Find where the given text appears and provide that cell's center as [X, Y] coordinate. 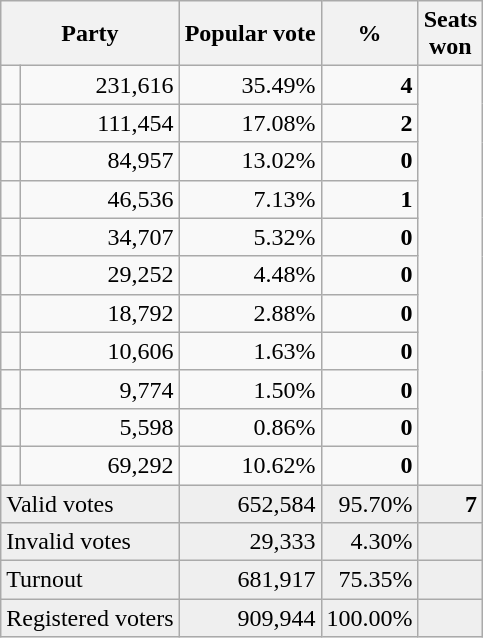
909,944 [250, 618]
29,252 [100, 275]
7 [450, 503]
18,792 [100, 313]
Registered voters [90, 618]
2 [370, 123]
34,707 [100, 237]
Invalid votes [90, 542]
13.02% [250, 161]
1.63% [250, 351]
Popular vote [250, 34]
231,616 [100, 85]
111,454 [100, 123]
5.32% [250, 237]
10.62% [250, 465]
Valid votes [90, 503]
652,584 [250, 503]
Party [90, 34]
7.13% [250, 199]
5,598 [100, 427]
84,957 [100, 161]
% [370, 34]
1 [370, 199]
4.48% [250, 275]
29,333 [250, 542]
46,536 [100, 199]
17.08% [250, 123]
4.30% [370, 542]
95.70% [370, 503]
Turnout [90, 580]
681,917 [250, 580]
1.50% [250, 389]
100.00% [370, 618]
4 [370, 85]
69,292 [100, 465]
0.86% [250, 427]
35.49% [250, 85]
9,774 [100, 389]
10,606 [100, 351]
2.88% [250, 313]
Seatswon [450, 34]
75.35% [370, 580]
